Provide the (x, y) coordinate of the cell's center where the given text is located.  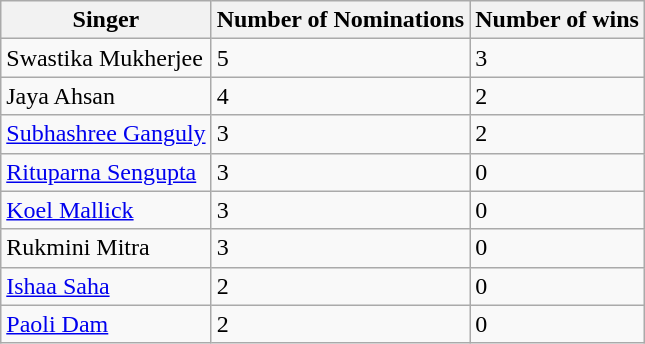
Paoli Dam (106, 324)
Swastika Mukherjee (106, 58)
5 (340, 58)
Rukmini Mitra (106, 248)
Ishaa Saha (106, 286)
Jaya Ahsan (106, 96)
Rituparna Sengupta (106, 172)
Number of Nominations (340, 20)
Koel Mallick (106, 210)
Number of wins (558, 20)
Subhashree Ganguly (106, 134)
4 (340, 96)
Singer (106, 20)
